For the text-containing cell, return its midpoint in [x, y] coordinate format. 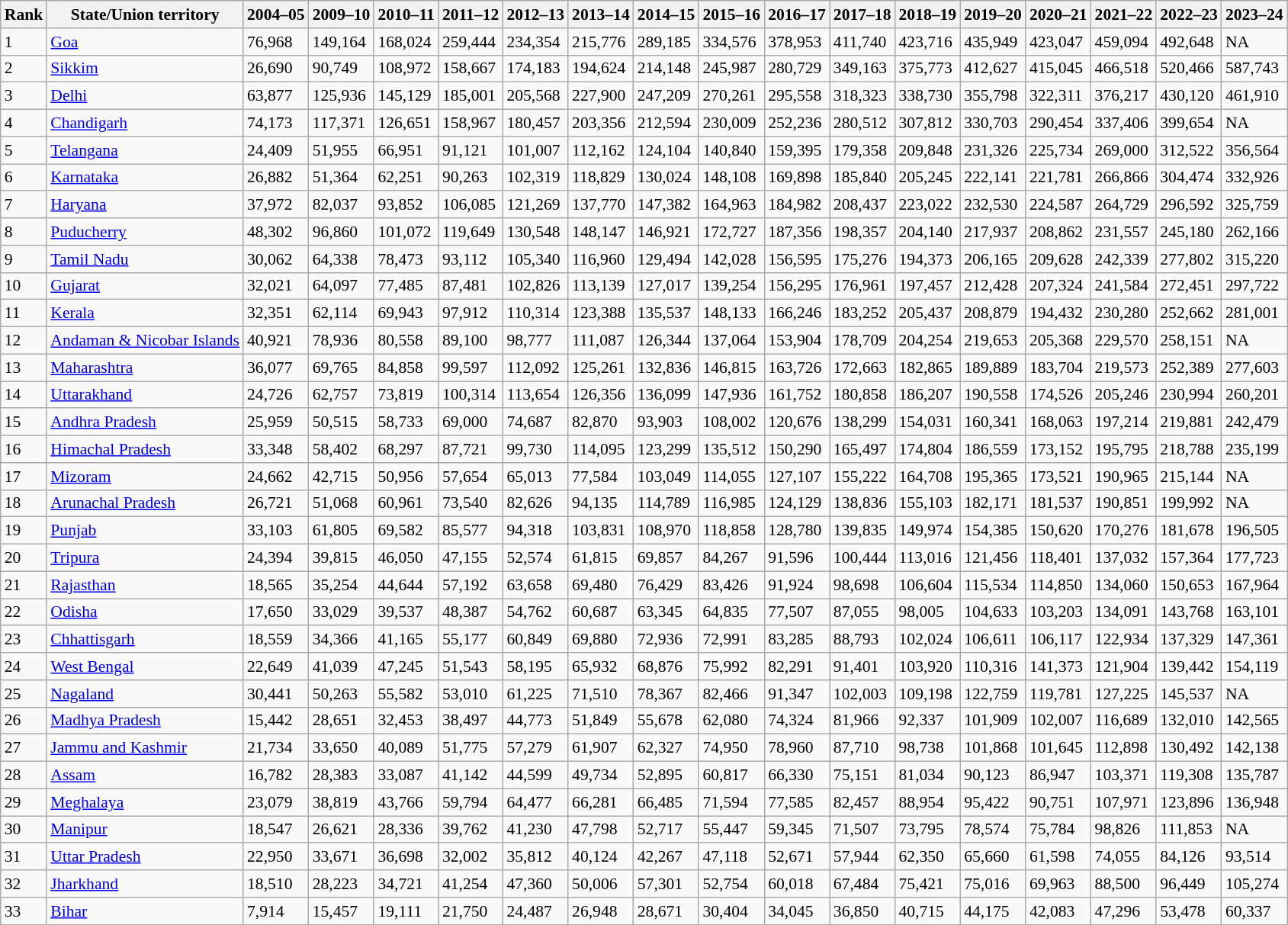
Nagaland [145, 694]
277,603 [1254, 368]
86,947 [1058, 776]
423,716 [927, 42]
165,497 [862, 449]
325,759 [1254, 205]
139,442 [1189, 666]
68,876 [666, 666]
125,261 [601, 368]
50,515 [342, 422]
161,752 [797, 395]
135,512 [731, 449]
229,570 [1124, 341]
33,029 [342, 612]
2004–05 [276, 14]
Karnataka [145, 178]
26,882 [276, 178]
266,866 [1124, 178]
190,965 [1124, 477]
166,246 [797, 313]
296,592 [1189, 205]
154,031 [927, 422]
41,230 [535, 830]
122,759 [993, 694]
98,777 [535, 341]
114,850 [1058, 585]
26,690 [276, 69]
304,474 [1189, 178]
Rank [24, 14]
150,620 [1058, 531]
8 [24, 232]
55,678 [666, 721]
423,047 [1058, 42]
113,654 [535, 395]
5 [24, 150]
50,006 [601, 884]
83,285 [797, 640]
2011–12 [471, 14]
18,510 [276, 884]
307,812 [927, 124]
126,356 [601, 395]
147,361 [1254, 640]
42,715 [342, 477]
34,045 [797, 911]
121,269 [535, 205]
30,062 [276, 259]
121,904 [1124, 666]
208,437 [862, 205]
2022–23 [1189, 14]
3 [24, 96]
61,805 [342, 531]
36,698 [406, 857]
132,836 [666, 368]
183,252 [862, 313]
123,299 [666, 449]
2015–16 [731, 14]
115,534 [993, 585]
24,726 [276, 395]
100,314 [471, 395]
119,308 [1189, 776]
111,853 [1189, 830]
25 [24, 694]
492,648 [1189, 42]
376,217 [1124, 96]
34,721 [406, 884]
399,654 [1189, 124]
90,751 [1058, 802]
Mizoram [145, 477]
109,198 [927, 694]
2019–20 [993, 14]
73,795 [927, 830]
57,654 [471, 477]
138,299 [862, 422]
62,757 [342, 395]
461,910 [1254, 96]
270,261 [731, 96]
209,848 [927, 150]
164,963 [731, 205]
26 [24, 721]
2012–13 [535, 14]
127,225 [1124, 694]
51,955 [342, 150]
47,798 [601, 830]
183,704 [1058, 368]
Chhattisgarh [145, 640]
315,220 [1254, 259]
58,402 [342, 449]
32,351 [276, 313]
61,815 [601, 558]
24 [24, 666]
110,316 [993, 666]
156,295 [797, 286]
State/Union territory [145, 14]
33,650 [342, 748]
Manipur [145, 830]
89,100 [471, 341]
174,526 [1058, 395]
179,358 [862, 150]
1 [24, 42]
66,281 [601, 802]
158,667 [471, 69]
223,022 [927, 205]
2023–24 [1254, 14]
23 [24, 640]
101,909 [993, 721]
241,584 [1124, 286]
114,789 [666, 503]
123,388 [601, 313]
28,671 [666, 911]
106,117 [1058, 640]
Telangana [145, 150]
207,324 [1058, 286]
55,177 [471, 640]
218,788 [1189, 449]
206,165 [993, 259]
26,948 [601, 911]
173,152 [1058, 449]
78,960 [797, 748]
230,994 [1189, 395]
63,658 [535, 585]
196,505 [1254, 531]
74,055 [1124, 857]
435,949 [993, 42]
Punjab [145, 531]
21 [24, 585]
29 [24, 802]
113,016 [927, 558]
203,356 [601, 124]
Maharashtra [145, 368]
52,717 [666, 830]
76,968 [276, 42]
155,222 [862, 477]
125,936 [342, 96]
76,429 [666, 585]
90,263 [471, 178]
215,776 [601, 42]
141,373 [1058, 666]
77,584 [601, 477]
69,000 [471, 422]
44,175 [993, 911]
113,139 [601, 286]
219,573 [1124, 368]
280,729 [797, 69]
39,762 [471, 830]
102,003 [862, 694]
99,730 [535, 449]
63,345 [666, 612]
94,135 [601, 503]
80,558 [406, 341]
33,103 [276, 531]
112,898 [1124, 748]
145,129 [406, 96]
260,201 [1254, 395]
194,432 [1058, 313]
48,387 [471, 612]
262,166 [1254, 232]
332,926 [1254, 178]
205,437 [927, 313]
197,214 [1124, 422]
126,651 [406, 124]
24,409 [276, 150]
10 [24, 286]
21,734 [276, 748]
36,850 [862, 911]
71,594 [731, 802]
105,340 [535, 259]
205,246 [1124, 395]
98,738 [927, 748]
15,457 [342, 911]
234,354 [535, 42]
187,356 [797, 232]
130,024 [666, 178]
112,162 [601, 150]
137,329 [1189, 640]
197,457 [927, 286]
64,097 [342, 286]
128,780 [797, 531]
Uttar Pradesh [145, 857]
Rajasthan [145, 585]
174,804 [927, 449]
111,087 [601, 341]
116,985 [731, 503]
123,896 [1189, 802]
124,104 [666, 150]
281,001 [1254, 313]
60,337 [1254, 911]
88,793 [862, 640]
51,068 [342, 503]
35,812 [535, 857]
Jharkhand [145, 884]
40,089 [406, 748]
77,485 [406, 286]
33 [24, 911]
190,851 [1124, 503]
2017–18 [862, 14]
130,548 [535, 232]
78,367 [666, 694]
272,451 [1189, 286]
82,457 [862, 802]
205,368 [1058, 341]
62,350 [927, 857]
34,366 [342, 640]
108,002 [731, 422]
59,345 [797, 830]
212,428 [993, 286]
22 [24, 612]
74,950 [731, 748]
147,936 [731, 395]
159,395 [797, 150]
18,565 [276, 585]
19 [24, 531]
124,129 [797, 503]
222,141 [993, 178]
150,653 [1189, 585]
94,318 [535, 531]
96,449 [1189, 884]
169,898 [797, 178]
16 [24, 449]
142,565 [1254, 721]
75,151 [862, 776]
Jammu and Kashmir [145, 748]
149,164 [342, 42]
73,819 [406, 395]
87,055 [862, 612]
277,802 [1189, 259]
57,301 [666, 884]
103,049 [666, 477]
98,005 [927, 612]
137,032 [1124, 558]
78,574 [993, 830]
219,881 [1189, 422]
148,147 [601, 232]
78,936 [342, 341]
55,447 [731, 830]
114,055 [731, 477]
143,768 [1189, 612]
33,087 [406, 776]
334,576 [731, 42]
219,653 [993, 341]
356,564 [1254, 150]
148,108 [731, 178]
Goa [145, 42]
142,138 [1254, 748]
Chandigarh [145, 124]
2014–15 [666, 14]
112,092 [535, 368]
189,889 [993, 368]
194,624 [601, 69]
173,521 [1058, 477]
9 [24, 259]
35,254 [342, 585]
71,507 [862, 830]
59,794 [471, 802]
61,225 [535, 694]
134,060 [1124, 585]
24,487 [535, 911]
2020–21 [1058, 14]
14 [24, 395]
252,236 [797, 124]
32,002 [471, 857]
75,421 [927, 884]
154,385 [993, 531]
69,943 [406, 313]
87,721 [471, 449]
Haryana [145, 205]
289,185 [666, 42]
91,401 [862, 666]
96,860 [342, 232]
Tripura [145, 558]
2018–19 [927, 14]
90,749 [342, 69]
312,522 [1189, 150]
259,444 [471, 42]
69,963 [1058, 884]
22,649 [276, 666]
36,077 [276, 368]
127,107 [797, 477]
205,245 [927, 178]
208,879 [993, 313]
65,932 [601, 666]
51,364 [342, 178]
62,080 [731, 721]
217,937 [993, 232]
47,296 [1124, 911]
41,165 [406, 640]
33,348 [276, 449]
129,494 [666, 259]
205,568 [535, 96]
82,466 [731, 694]
156,595 [797, 259]
101,868 [993, 748]
54,762 [535, 612]
42,083 [1058, 911]
252,389 [1189, 368]
66,951 [406, 150]
91,924 [797, 585]
170,276 [1124, 531]
41,142 [471, 776]
37,972 [276, 205]
82,291 [797, 666]
139,835 [862, 531]
587,743 [1254, 69]
4 [24, 124]
69,480 [601, 585]
137,064 [731, 341]
138,836 [862, 503]
232,530 [993, 205]
98,698 [862, 585]
26,621 [342, 830]
20 [24, 558]
209,628 [1058, 259]
459,094 [1124, 42]
194,373 [927, 259]
93,514 [1254, 857]
Arunachal Pradesh [145, 503]
15,442 [276, 721]
41,254 [471, 884]
215,144 [1189, 477]
122,934 [1124, 640]
30,404 [731, 911]
19,111 [406, 911]
62,114 [342, 313]
338,730 [927, 96]
82,870 [601, 422]
163,101 [1254, 612]
17 [24, 477]
68,297 [406, 449]
62,327 [666, 748]
146,921 [666, 232]
103,831 [601, 531]
48,302 [276, 232]
Uttarakhand [145, 395]
Andaman & Nicobar Islands [145, 341]
43,766 [406, 802]
57,279 [535, 748]
28,223 [342, 884]
49,734 [601, 776]
52,895 [666, 776]
119,649 [471, 232]
17,650 [276, 612]
40,124 [601, 857]
51,775 [471, 748]
2016–17 [797, 14]
181,678 [1189, 531]
69,765 [342, 368]
118,401 [1058, 558]
106,604 [927, 585]
60,817 [731, 776]
224,587 [1058, 205]
148,133 [731, 313]
24,662 [276, 477]
184,982 [797, 205]
132,010 [1189, 721]
139,254 [731, 286]
225,734 [1058, 150]
172,727 [731, 232]
146,815 [731, 368]
168,024 [406, 42]
38,819 [342, 802]
28 [24, 776]
Bihar [145, 911]
337,406 [1124, 124]
69,857 [666, 558]
164,708 [927, 477]
158,967 [471, 124]
Madhya Pradesh [145, 721]
92,337 [927, 721]
72,991 [731, 640]
82,626 [535, 503]
Himachal Pradesh [145, 449]
103,371 [1124, 776]
186,207 [927, 395]
64,835 [731, 612]
264,729 [1124, 205]
22,950 [276, 857]
167,964 [1254, 585]
21,750 [471, 911]
53,010 [471, 694]
116,689 [1124, 721]
106,611 [993, 640]
280,512 [862, 124]
106,085 [471, 205]
119,781 [1058, 694]
44,644 [406, 585]
41,039 [342, 666]
15 [24, 422]
105,274 [1254, 884]
28,651 [342, 721]
412,627 [993, 69]
230,280 [1124, 313]
60,018 [797, 884]
71,510 [601, 694]
295,558 [797, 96]
52,754 [731, 884]
40,921 [276, 341]
Kerala [145, 313]
60,849 [535, 640]
75,784 [1058, 830]
378,953 [797, 42]
88,954 [927, 802]
Assam [145, 776]
Puducherry [145, 232]
204,254 [927, 341]
110,314 [535, 313]
87,710 [862, 748]
Odisha [145, 612]
84,126 [1189, 857]
24,394 [276, 558]
57,944 [862, 857]
47,118 [731, 857]
7 [24, 205]
16,782 [276, 776]
85,577 [471, 531]
102,007 [1058, 721]
195,365 [993, 477]
Delhi [145, 96]
39,537 [406, 612]
190,558 [993, 395]
84,267 [731, 558]
26,721 [276, 503]
227,900 [601, 96]
126,344 [666, 341]
28,336 [406, 830]
75,992 [731, 666]
67,484 [862, 884]
102,024 [927, 640]
175,276 [862, 259]
430,120 [1189, 96]
199,992 [1189, 503]
107,971 [1124, 802]
140,840 [731, 150]
108,972 [406, 69]
Tamil Nadu [145, 259]
137,770 [601, 205]
116,960 [601, 259]
155,103 [927, 503]
178,709 [862, 341]
74,173 [276, 124]
242,339 [1124, 259]
13 [24, 368]
90,123 [993, 776]
62,251 [406, 178]
69,582 [406, 531]
145,537 [1189, 694]
177,723 [1254, 558]
30 [24, 830]
58,195 [535, 666]
154,119 [1254, 666]
23,079 [276, 802]
2010–11 [406, 14]
101,645 [1058, 748]
185,001 [471, 96]
7,914 [276, 911]
25,959 [276, 422]
65,013 [535, 477]
242,479 [1254, 422]
93,112 [471, 259]
411,740 [862, 42]
81,034 [927, 776]
247,209 [666, 96]
117,371 [342, 124]
258,151 [1189, 341]
31 [24, 857]
42,267 [666, 857]
52,574 [535, 558]
60,687 [601, 612]
100,444 [862, 558]
103,203 [1058, 612]
63,877 [276, 96]
114,095 [601, 449]
349,163 [862, 69]
322,311 [1058, 96]
221,781 [1058, 178]
208,862 [1058, 232]
53,478 [1189, 911]
245,987 [731, 69]
2013–14 [601, 14]
18,559 [276, 640]
Gujarat [145, 286]
46,050 [406, 558]
157,364 [1189, 558]
18 [24, 503]
186,559 [993, 449]
61,598 [1058, 857]
91,596 [797, 558]
50,956 [406, 477]
78,473 [406, 259]
375,773 [927, 69]
130,492 [1189, 748]
181,537 [1058, 503]
38,497 [471, 721]
99,597 [471, 368]
153,904 [797, 341]
Sikkim [145, 69]
6 [24, 178]
290,454 [1058, 124]
185,840 [862, 178]
11 [24, 313]
72,936 [666, 640]
102,826 [535, 286]
118,858 [731, 531]
47,245 [406, 666]
160,341 [993, 422]
269,000 [1124, 150]
55,582 [406, 694]
180,457 [535, 124]
212,594 [666, 124]
Andhra Pradesh [145, 422]
69,880 [601, 640]
297,722 [1254, 286]
415,045 [1058, 69]
52,671 [797, 857]
32,453 [406, 721]
47,155 [471, 558]
73,540 [471, 503]
84,858 [406, 368]
18,547 [276, 830]
30,441 [276, 694]
77,585 [797, 802]
135,787 [1254, 776]
204,140 [927, 232]
120,676 [797, 422]
150,290 [797, 449]
64,338 [342, 259]
127,017 [666, 286]
118,829 [601, 178]
91,121 [471, 150]
97,912 [471, 313]
93,852 [406, 205]
318,323 [862, 96]
87,481 [471, 286]
58,733 [406, 422]
136,099 [666, 395]
64,477 [535, 802]
2021–22 [1124, 14]
98,826 [1124, 830]
102,319 [535, 178]
95,422 [993, 802]
104,633 [993, 612]
27 [24, 748]
40,715 [927, 911]
60,961 [406, 503]
168,063 [1058, 422]
520,466 [1189, 69]
198,357 [862, 232]
134,091 [1124, 612]
12 [24, 341]
135,537 [666, 313]
66,485 [666, 802]
82,037 [342, 205]
180,858 [862, 395]
83,426 [731, 585]
51,543 [471, 666]
174,183 [535, 69]
88,500 [1124, 884]
57,192 [471, 585]
74,324 [797, 721]
2009–10 [342, 14]
61,907 [601, 748]
47,360 [535, 884]
101,072 [406, 232]
149,974 [927, 531]
93,903 [666, 422]
330,703 [993, 124]
214,148 [666, 69]
172,663 [862, 368]
103,920 [927, 666]
39,815 [342, 558]
77,507 [797, 612]
121,456 [993, 558]
65,660 [993, 857]
176,961 [862, 286]
230,009 [731, 124]
182,171 [993, 503]
182,865 [927, 368]
51,849 [601, 721]
466,518 [1124, 69]
231,557 [1124, 232]
163,726 [797, 368]
101,007 [535, 150]
33,671 [342, 857]
44,599 [535, 776]
231,326 [993, 150]
44,773 [535, 721]
74,687 [535, 422]
81,966 [862, 721]
108,970 [666, 531]
136,948 [1254, 802]
235,199 [1254, 449]
142,028 [731, 259]
West Bengal [145, 666]
50,263 [342, 694]
147,382 [666, 205]
28,383 [342, 776]
91,347 [797, 694]
355,798 [993, 96]
195,795 [1124, 449]
32,021 [276, 286]
245,180 [1189, 232]
252,662 [1189, 313]
2 [24, 69]
Meghalaya [145, 802]
66,330 [797, 776]
75,016 [993, 884]
32 [24, 884]
